Find where the given text appears and provide that cell's center as (x, y) coordinate. 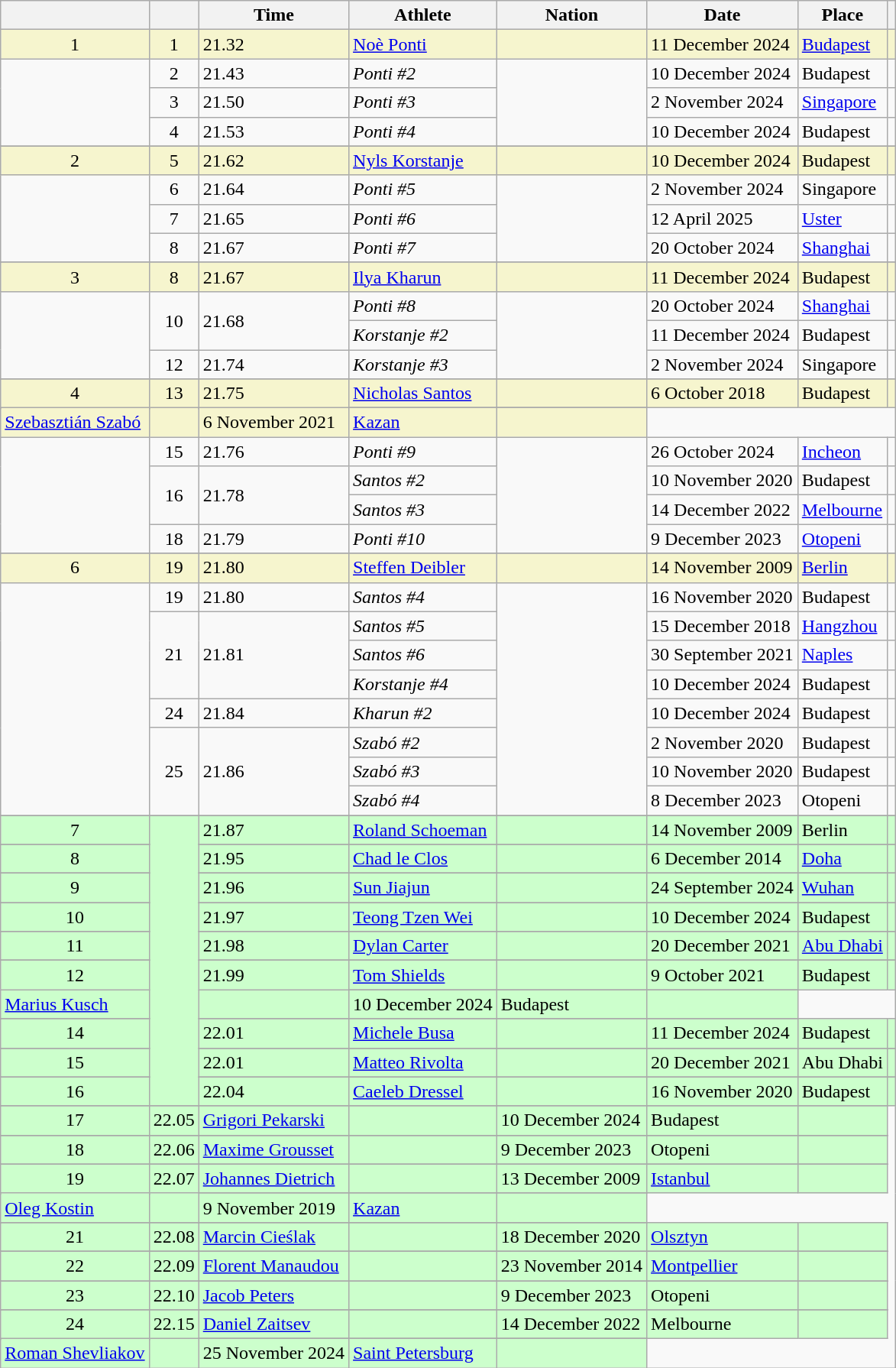
Ponti #2 (423, 73)
Dylan Carter (423, 946)
21.53 (273, 131)
12 April 2025 (723, 219)
21.32 (273, 44)
Time (273, 15)
Florent Manaudou (273, 1266)
21.76 (273, 452)
23 November 2014 (571, 1266)
Saint Petersburg (423, 1353)
Santos #3 (423, 510)
5 (174, 160)
Marcin Cieślak (273, 1237)
22.04 (273, 1091)
Uster (842, 219)
Teong Tzen Wei (423, 917)
6 December 2014 (723, 859)
Roland Schoeman (423, 829)
Hangzhou (842, 626)
21.62 (273, 160)
Ponti #9 (423, 452)
21.68 (273, 320)
Montpellier (723, 1266)
23 (75, 1295)
Nation (571, 15)
6 November 2021 (273, 423)
Daniel Zaitsev (273, 1324)
2 November 2020 (723, 742)
Santos #5 (423, 626)
Korstanje #2 (423, 335)
Nicholas Santos (423, 394)
Roman Shevliakov (75, 1353)
25 (174, 771)
Ponti #4 (423, 131)
24 September 2024 (723, 888)
Ilya Kharun (423, 277)
9 November 2019 (273, 1208)
Santos #4 (423, 597)
30 September 2021 (723, 655)
Nyls Korstanje (423, 160)
22 (75, 1266)
21.65 (273, 219)
13 December 2009 (571, 1178)
15 December 2018 (723, 626)
26 October 2024 (723, 452)
Chad le Clos (423, 859)
Date (723, 15)
14 (75, 1033)
Ponti #6 (423, 219)
13 (174, 394)
21.98 (273, 946)
Szabó #4 (423, 800)
21.95 (273, 859)
22.06 (174, 1149)
25 November 2024 (273, 1353)
21.74 (273, 365)
21.75 (273, 394)
6 October 2018 (723, 394)
21.43 (273, 73)
Naples (842, 655)
8 December 2023 (723, 800)
Johannes Dietrich (273, 1178)
Wuhan (842, 888)
21.79 (273, 539)
22.05 (174, 1120)
21.99 (273, 975)
17 (75, 1120)
Ponti #10 (423, 539)
Michele Busa (423, 1033)
Steffen Deibler (423, 568)
21.50 (273, 102)
21.97 (273, 917)
Szabó #3 (423, 771)
22.07 (174, 1178)
Ponti #8 (423, 306)
Oleg Kostin (75, 1208)
21.86 (273, 771)
Athlete (423, 15)
Szebasztián Szabó (75, 423)
18 December 2020 (571, 1237)
21.87 (273, 829)
Istanbul (723, 1178)
9 (75, 888)
Grigori Pekarski (273, 1120)
11 (75, 946)
Szabó #2 (423, 742)
9 October 2021 (723, 975)
Caeleb Dressel (423, 1091)
21.78 (273, 495)
22.10 (174, 1295)
Maxime Grousset (273, 1149)
Ponti #7 (423, 248)
22.09 (174, 1266)
Olsztyn (723, 1237)
Kharun #2 (423, 713)
Santos #2 (423, 481)
Sun Jiajun (423, 888)
22.15 (174, 1324)
Ponti #5 (423, 190)
Place (842, 15)
Marius Kusch (75, 1004)
Noè Ponti (423, 44)
Korstanje #3 (423, 365)
21.64 (273, 190)
Tom Shields (423, 975)
Matteo Rivolta (423, 1062)
Jacob Peters (273, 1295)
Incheon (842, 452)
Ponti #3 (423, 102)
21.81 (273, 655)
21.84 (273, 713)
22.08 (174, 1237)
Doha (842, 859)
Santos #6 (423, 655)
21.96 (273, 888)
Korstanje #4 (423, 684)
